Find where the given text appears and provide that cell's center as [x, y] coordinate. 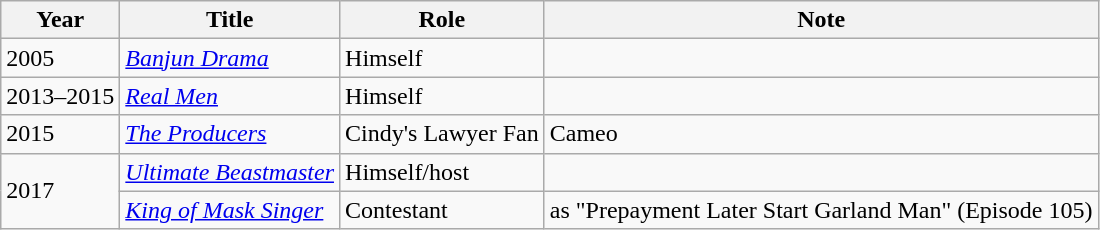
as "Prepayment Later Start Garland Man" (Episode 105) [821, 210]
Ultimate Beastmaster [230, 172]
King of Mask Singer [230, 210]
Role [442, 20]
2015 [60, 134]
The Producers [230, 134]
2013–2015 [60, 96]
Note [821, 20]
2017 [60, 191]
Cindy's Lawyer Fan [442, 134]
Cameo [821, 134]
Contestant [442, 210]
Real Men [230, 96]
Himself/host [442, 172]
2005 [60, 58]
Year [60, 20]
Title [230, 20]
Banjun Drama [230, 58]
